Pinpoint the cell where the given text exists, returning its (x, y) midpoint coordinate. 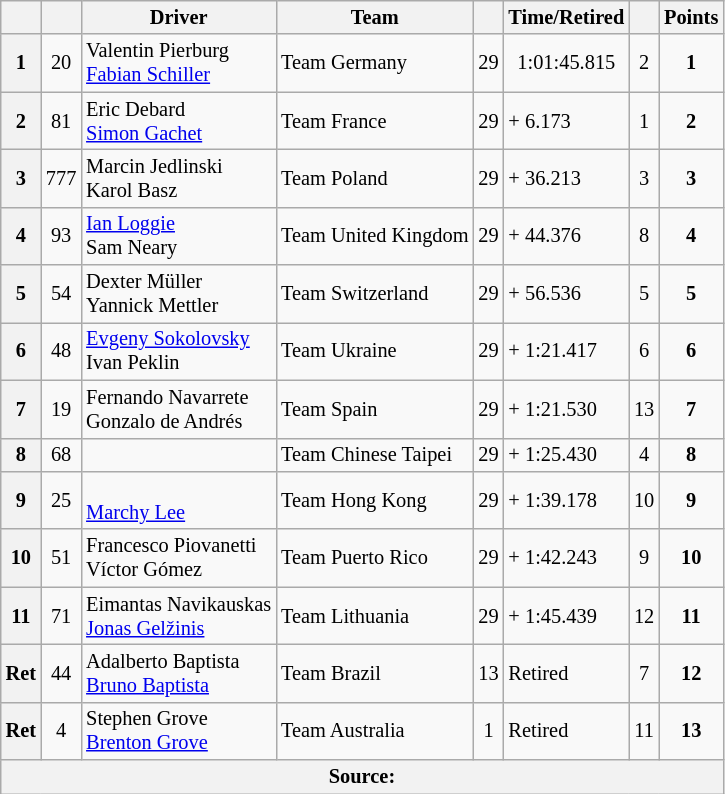
19 (61, 409)
+ 1:45.439 (567, 616)
+ 6.173 (567, 121)
Team (374, 17)
+ 1:21.530 (567, 409)
Source: (362, 777)
Team Spain (374, 409)
+ 44.376 (567, 236)
Driver (178, 17)
Team Hong Kong (374, 500)
Ian LoggieSam Neary (178, 236)
Team France (374, 121)
Stephen GroveBrenton Grove (178, 731)
Dexter MüllerYannick Mettler (178, 294)
Francesco PiovanettiVíctor Gómez (178, 558)
+ 1:39.178 (567, 500)
+ 56.536 (567, 294)
Team United Kingdom (374, 236)
Team Switzerland (374, 294)
25 (61, 500)
+ 1:21.417 (567, 351)
93 (61, 236)
Team Lithuania (374, 616)
1:01:45.815 (567, 63)
+ 1:42.243 (567, 558)
777 (61, 178)
44 (61, 673)
Valentin PierburgFabian Schiller (178, 63)
Team Germany (374, 63)
Time/Retired (567, 17)
71 (61, 616)
Fernando NavarreteGonzalo de Andrés (178, 409)
81 (61, 121)
Eimantas NavikauskasJonas Gelžinis (178, 616)
Team Poland (374, 178)
Marcin JedlinskiKarol Basz (178, 178)
Team Australia (374, 731)
+ 36.213 (567, 178)
Marchy Lee (178, 500)
Team Ukraine (374, 351)
68 (61, 455)
Team Puerto Rico (374, 558)
Adalberto BaptistaBruno Baptista (178, 673)
Team Brazil (374, 673)
+ 1:25.430 (567, 455)
Team Chinese Taipei (374, 455)
48 (61, 351)
54 (61, 294)
Points (691, 17)
Evgeny SokolovskyIvan Peklin (178, 351)
20 (61, 63)
Eric DebardSimon Gachet (178, 121)
51 (61, 558)
